Search for the cell housing the specified text and yield its [X, Y] center coordinate. 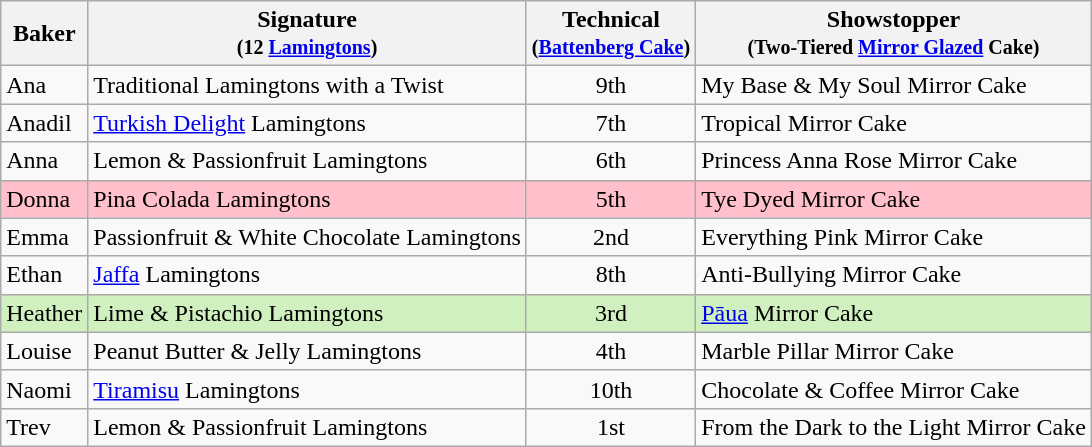
My Base & My Soul Mirror Cake [894, 85]
5th [610, 199]
9th [610, 85]
7th [610, 123]
Passionfruit & White Chocolate Lamingtons [308, 237]
Chocolate & Coffee Mirror Cake [894, 389]
Pina Colada Lamingtons [308, 199]
Trev [44, 427]
Technical(Battenberg Cake) [610, 34]
Naomi [44, 389]
Anti-Bullying Mirror Cake [894, 275]
Ethan [44, 275]
Princess Anna Rose Mirror Cake [894, 161]
Traditional Lamingtons with a Twist [308, 85]
Signature(12 Lamingtons) [308, 34]
Anna [44, 161]
4th [610, 351]
Donna [44, 199]
Pāua Mirror Cake [894, 313]
Louise [44, 351]
Peanut Butter & Jelly Lamingtons [308, 351]
Heather [44, 313]
From the Dark to the Light Mirror Cake [894, 427]
Tye Dyed Mirror Cake [894, 199]
Tropical Mirror Cake [894, 123]
Marble Pillar Mirror Cake [894, 351]
Everything Pink Mirror Cake [894, 237]
Turkish Delight Lamingtons [308, 123]
2nd [610, 237]
10th [610, 389]
Baker [44, 34]
3rd [610, 313]
Lime & Pistachio Lamingtons [308, 313]
8th [610, 275]
Ana [44, 85]
1st [610, 427]
Anadil [44, 123]
6th [610, 161]
Emma [44, 237]
Showstopper(Two-Tiered Mirror Glazed Cake) [894, 34]
Tiramisu Lamingtons [308, 389]
Jaffa Lamingtons [308, 275]
